Output the (X, Y) coordinate of the center of the cell containing the given text.  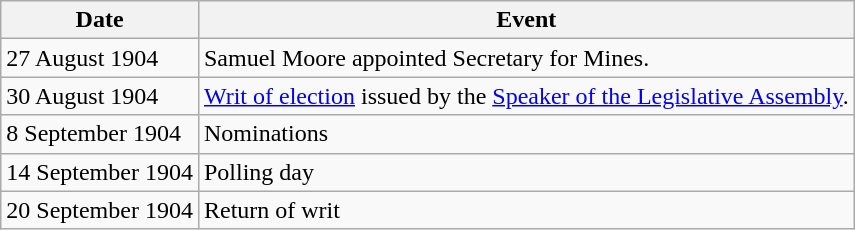
27 August 1904 (100, 58)
Samuel Moore appointed Secretary for Mines. (526, 58)
Event (526, 20)
8 September 1904 (100, 134)
Polling day (526, 172)
Nominations (526, 134)
14 September 1904 (100, 172)
30 August 1904 (100, 96)
20 September 1904 (100, 210)
Date (100, 20)
Writ of election issued by the Speaker of the Legislative Assembly. (526, 96)
Return of writ (526, 210)
